Output the [x, y] coordinate of the center of the cell containing the given text.  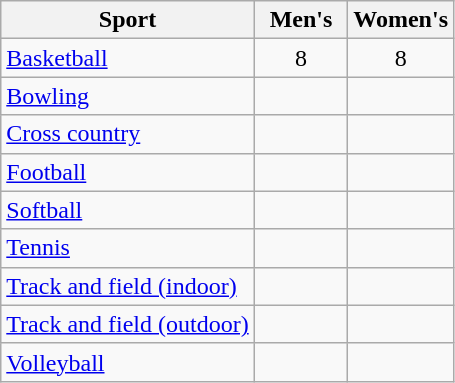
Women's [401, 20]
Men's [301, 20]
Track and field (outdoor) [128, 324]
Tennis [128, 248]
Bowling [128, 96]
Softball [128, 210]
Volleyball [128, 362]
Cross country [128, 134]
Football [128, 172]
Track and field (indoor) [128, 286]
Basketball [128, 58]
Sport [128, 20]
